Provide the (x, y) coordinate of the cell's center where the given text is located.  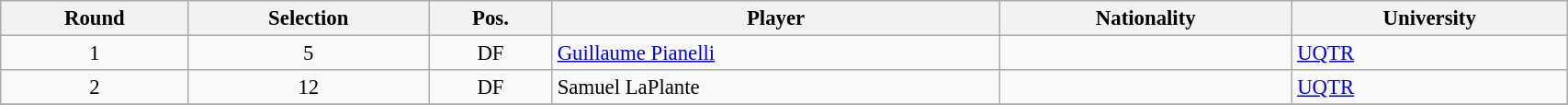
University (1429, 18)
Player (775, 18)
Selection (309, 18)
Pos. (491, 18)
2 (95, 87)
Nationality (1146, 18)
12 (309, 87)
Samuel LaPlante (775, 87)
Guillaume Pianelli (775, 53)
1 (95, 53)
5 (309, 53)
Round (95, 18)
